Extract the [x, y] coordinate from the center of the cell holding the provided text.  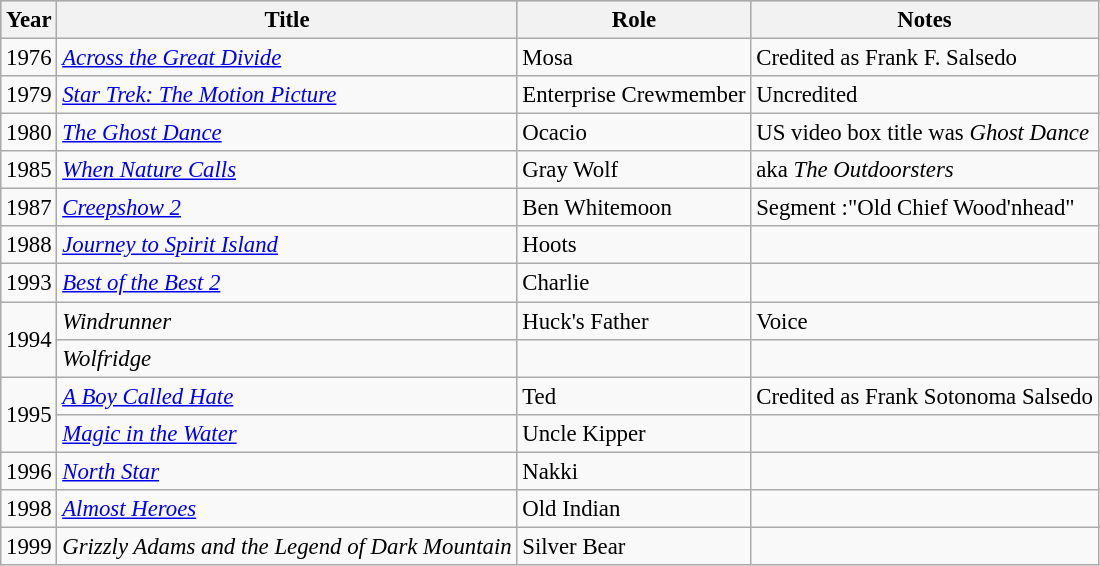
1996 [29, 471]
1994 [29, 340]
1988 [29, 245]
Magic in the Water [287, 433]
North Star [287, 471]
Voice [924, 321]
aka The Outdoorsters [924, 170]
Mosa [634, 58]
Silver Bear [634, 546]
1979 [29, 95]
Old Indian [634, 509]
1980 [29, 133]
When Nature Calls [287, 170]
Role [634, 20]
Windrunner [287, 321]
Gray Wolf [634, 170]
Best of the Best 2 [287, 283]
Hoots [634, 245]
Ben Whitemoon [634, 208]
Nakki [634, 471]
1987 [29, 208]
Enterprise Crewmember [634, 95]
Year [29, 20]
US video box title was Ghost Dance [924, 133]
1998 [29, 509]
Segment :"Old Chief Wood'nhead" [924, 208]
Notes [924, 20]
Grizzly Adams and the Legend of Dark Mountain [287, 546]
Across the Great Divide [287, 58]
Uncredited [924, 95]
Ocacio [634, 133]
Credited as Frank Sotonoma Salsedo [924, 396]
Charlie [634, 283]
1976 [29, 58]
1999 [29, 546]
Wolfridge [287, 358]
A Boy Called Hate [287, 396]
Credited as Frank F. Salsedo [924, 58]
Title [287, 20]
Star Trek: The Motion Picture [287, 95]
1993 [29, 283]
1985 [29, 170]
Journey to Spirit Island [287, 245]
The Ghost Dance [287, 133]
Huck's Father [634, 321]
Creepshow 2 [287, 208]
Uncle Kipper [634, 433]
1995 [29, 414]
Almost Heroes [287, 509]
Ted [634, 396]
